Extract the [X, Y] coordinate from the center of the cell holding the provided text.  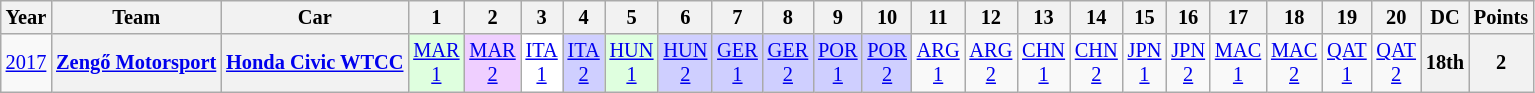
8 [788, 17]
18 [1294, 17]
ARG2 [990, 63]
GER1 [737, 63]
7 [737, 17]
11 [938, 17]
Points [1501, 17]
HUN1 [632, 63]
ITA1 [542, 63]
CHN2 [1096, 63]
6 [685, 17]
10 [886, 17]
DC [1445, 17]
MAR2 [492, 63]
20 [1396, 17]
Year [26, 17]
POR1 [838, 63]
19 [1346, 17]
HUN2 [685, 63]
CHN1 [1044, 63]
17 [1238, 17]
4 [584, 17]
5 [632, 17]
MAC2 [1294, 63]
Team [136, 17]
15 [1145, 17]
16 [1188, 17]
Honda Civic WTCC [314, 63]
QAT2 [1396, 63]
9 [838, 17]
1 [436, 17]
MAR1 [436, 63]
POR2 [886, 63]
12 [990, 17]
JPN2 [1188, 63]
JPN1 [1145, 63]
13 [1044, 17]
GER2 [788, 63]
18th [1445, 63]
Car [314, 17]
2017 [26, 63]
14 [1096, 17]
Zengő Motorsport [136, 63]
QAT1 [1346, 63]
3 [542, 17]
MAC1 [1238, 63]
ARG1 [938, 63]
ITA2 [584, 63]
